Return the [x, y] coordinate for the center point of the cell that contains the specified text.  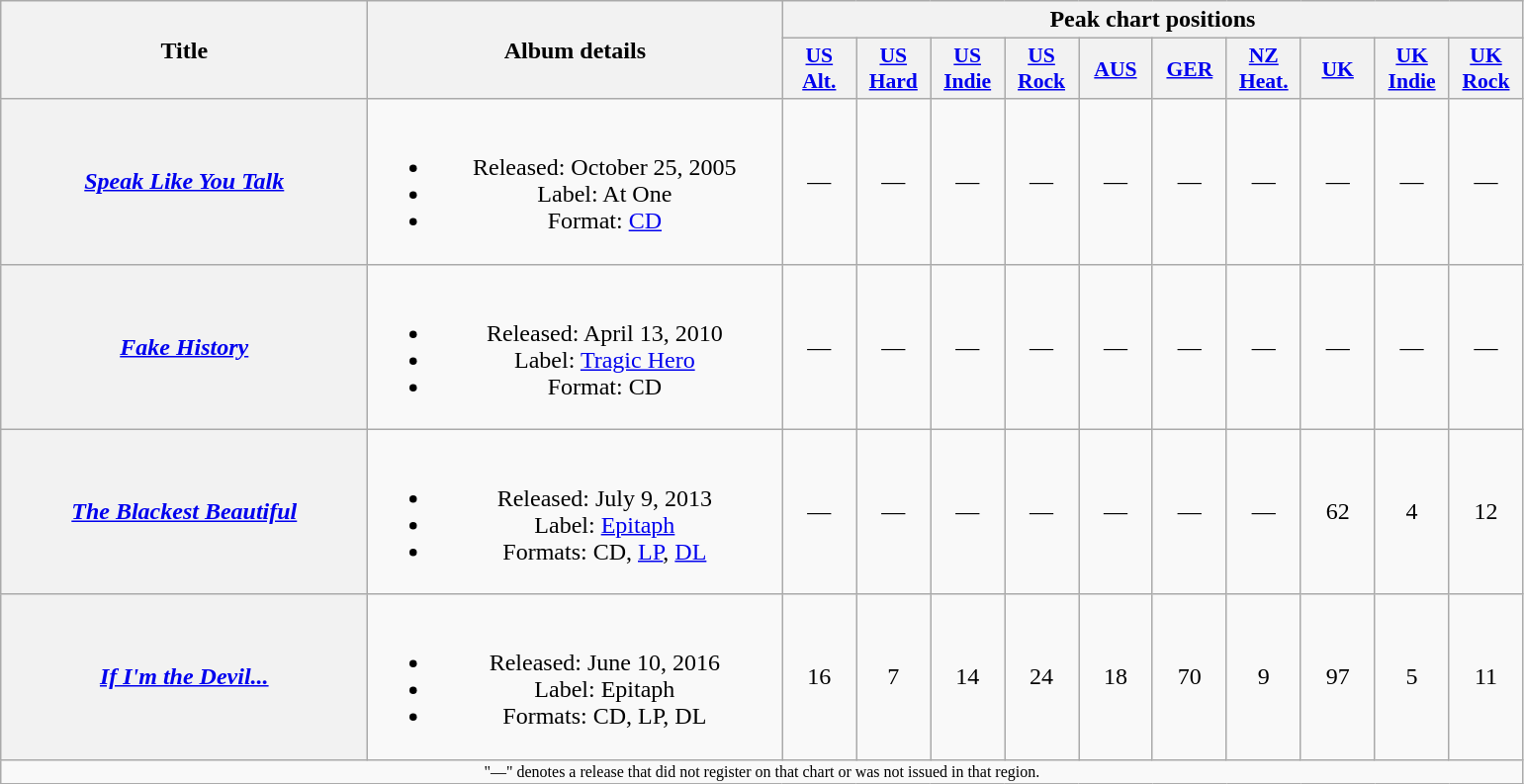
Title [184, 49]
97 [1337, 676]
Peak chart positions [1153, 20]
Fake History [184, 346]
UK [1337, 69]
24 [1042, 676]
USAlt. [819, 69]
Released: April 13, 2010Label: Tragic HeroFormat: CD [576, 346]
7 [894, 676]
16 [819, 676]
14 [967, 676]
Album details [576, 49]
The Blackest Beautiful [184, 512]
12 [1485, 512]
Released: October 25, 2005Label: At OneFormat: CD [576, 182]
If I'm the Devil... [184, 676]
Released: July 9, 2013Label: EpitaphFormats: CD, LP, DL [576, 512]
NZHeat. [1264, 69]
9 [1264, 676]
USHard [894, 69]
70 [1189, 676]
4 [1412, 512]
11 [1485, 676]
62 [1337, 512]
5 [1412, 676]
18 [1116, 676]
UKRock [1485, 69]
AUS [1116, 69]
GER [1189, 69]
Speak Like You Talk [184, 182]
Released: June 10, 2016Label: EpitaphFormats: CD, LP, DL [576, 676]
USIndie [967, 69]
USRock [1042, 69]
"—" denotes a release that did not register on that chart or was not issued in that region. [762, 771]
UKIndie [1412, 69]
